Scan for the cell matching the given text and deliver its (x, y) coordinate at center. 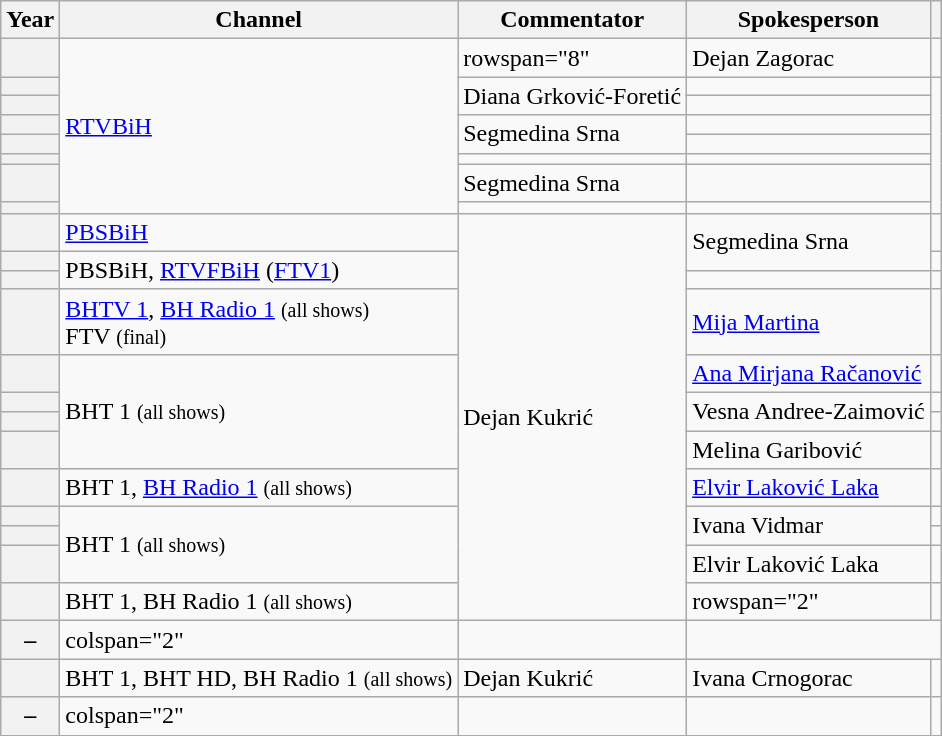
PBSBiH, RTVFBiH (FTV1) (259, 270)
Mija Martina (809, 322)
Diana Grković-Foretić (572, 96)
PBSBiH (259, 232)
rowspan="8" (572, 58)
Melina Garibović (809, 449)
Channel (259, 20)
Ana Mirjana Račanović (809, 373)
Dejan Zagorac (809, 58)
Spokesperson (809, 20)
Commentator (572, 20)
BHTV 1, BH Radio 1 (all shows)FTV (final) (259, 322)
Year (30, 20)
Ivana Vidmar (809, 526)
RTVBiH (259, 126)
BHT 1, BHT HD, BH Radio 1 (all shows) (259, 678)
rowspan="2" (809, 602)
Ivana Crnogorac (809, 678)
Vesna Andree-Zaimović (809, 411)
